Detect which cell encompasses the target text, then output its (X, Y) center coordinate. 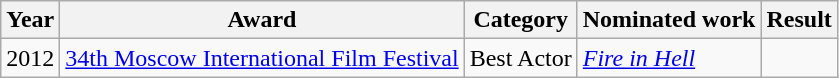
Award (262, 20)
Year (30, 20)
Fire in Hell (669, 58)
Nominated work (669, 20)
34th Moscow International Film Festival (262, 58)
Category (520, 20)
Result (799, 20)
2012 (30, 58)
Best Actor (520, 58)
